Find where the given text appears and provide that cell's center as [x, y] coordinate. 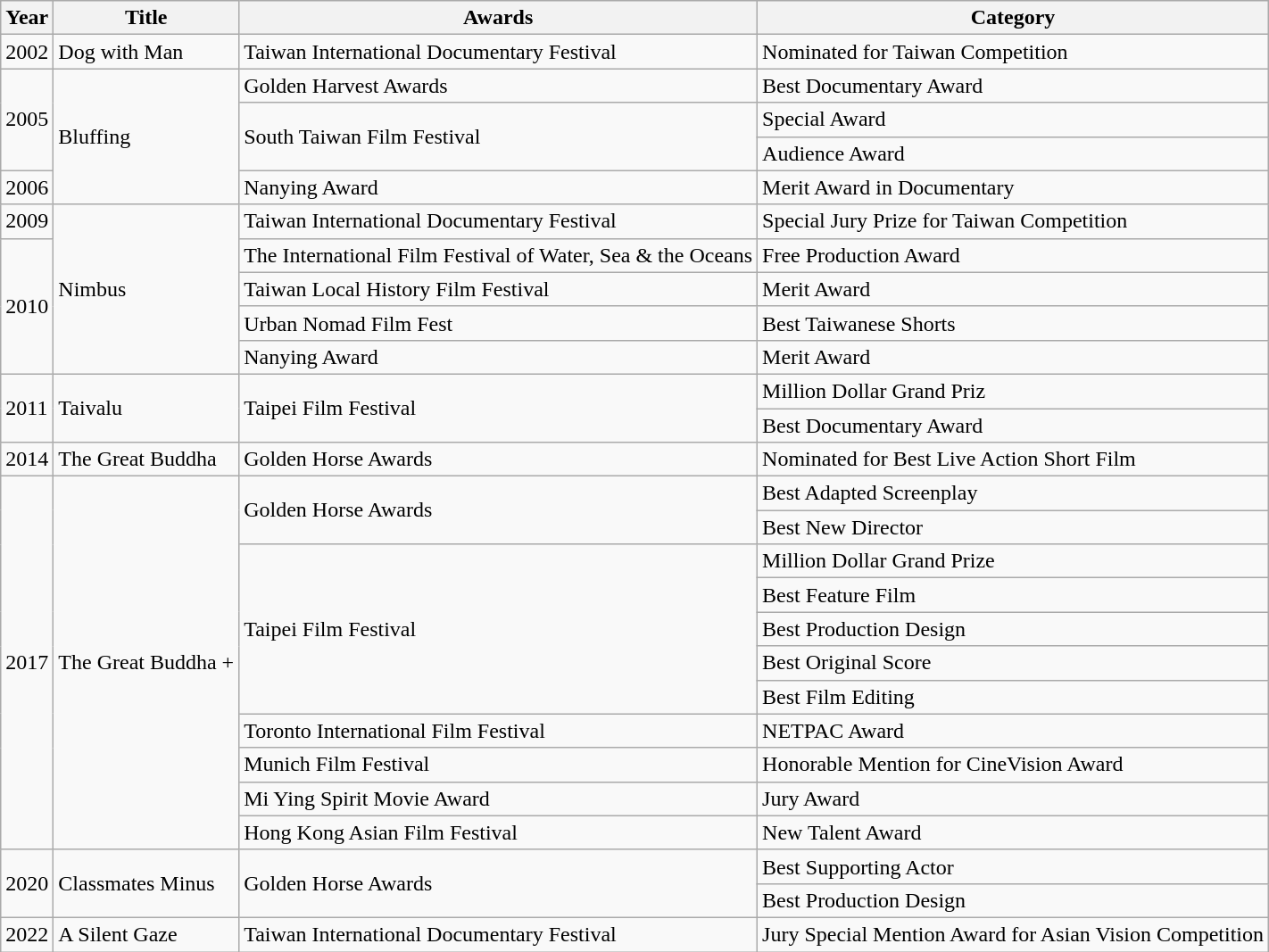
Free Production Award [1014, 255]
NETPAC Award [1014, 731]
New Talent Award [1014, 832]
Dog with Man [146, 52]
Best Original Score [1014, 663]
Best Supporting Actor [1014, 866]
Taiwan Local History Film Festival [498, 289]
Hong Kong Asian Film Festival [498, 832]
Merit Award in Documentary [1014, 187]
The Great Buddha + [146, 664]
Nominated for Taiwan Competition [1014, 52]
2014 [27, 459]
Best Taiwanese Shorts [1014, 323]
2011 [27, 408]
Jury Award [1014, 799]
Classmates Minus [146, 883]
Honorable Mention for CineVision Award [1014, 765]
2020 [27, 883]
A Silent Gaze [146, 934]
Golden Harvest Awards [498, 86]
Bluffing [146, 137]
Toronto International Film Festival [498, 731]
The International Film Festival of Water, Sea & the Oceans [498, 255]
2010 [27, 306]
Title [146, 18]
Urban Nomad Film Fest [498, 323]
Munich Film Festival [498, 765]
Audience Award [1014, 153]
Nimbus [146, 289]
Special Award [1014, 120]
Best Feature Film [1014, 595]
2002 [27, 52]
2005 [27, 120]
Nominated for Best Live Action Short Film [1014, 459]
Awards [498, 18]
Mi Ying Spirit Movie Award [498, 799]
Million Dollar Grand Prize [1014, 561]
Best Film Editing [1014, 697]
South Taiwan Film Festival [498, 137]
2022 [27, 934]
Million Dollar Grand Priz [1014, 391]
Category [1014, 18]
2009 [27, 221]
Best Adapted Screenplay [1014, 493]
The Great Buddha [146, 459]
Taivalu [146, 408]
2006 [27, 187]
Best New Director [1014, 527]
Year [27, 18]
Special Jury Prize for Taiwan Competition [1014, 221]
Jury Special Mention Award for Asian Vision Competition [1014, 934]
2017 [27, 664]
